From the cell containing the given text, extract its center point as (x, y) coordinate. 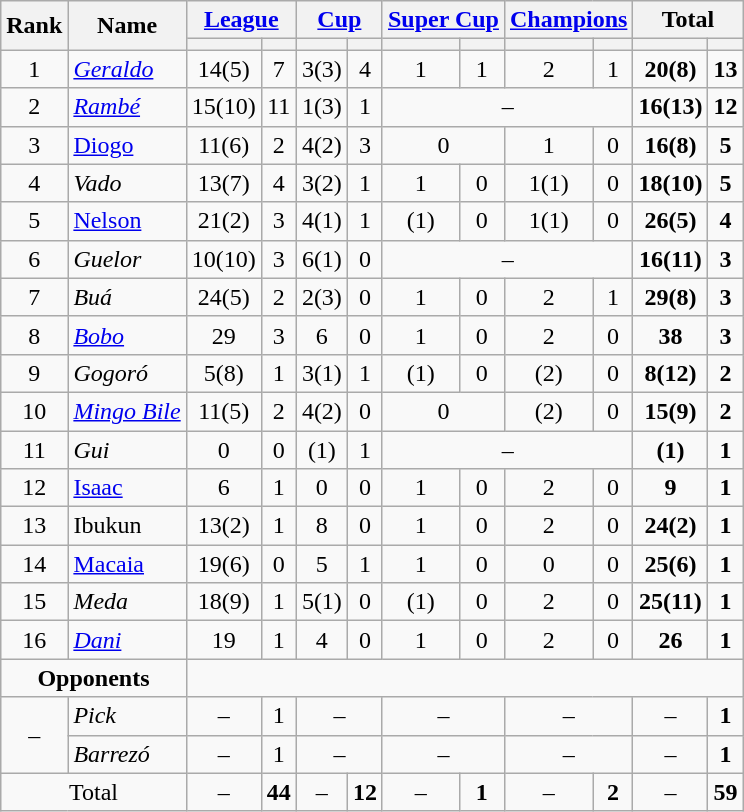
Super Cup (443, 20)
10(10) (224, 259)
Cup (339, 20)
24(5) (224, 297)
29 (224, 335)
1(3) (322, 107)
Barrezó (127, 754)
38 (670, 335)
24(2) (670, 526)
13(2) (224, 526)
5(1) (322, 602)
Diogo (127, 145)
15 (34, 602)
11(6) (224, 145)
Guelor (127, 259)
Meda (127, 602)
11(5) (224, 411)
Champions (568, 20)
59 (726, 792)
Name (127, 26)
Buá (127, 297)
Ibukun (127, 526)
Bobo (127, 335)
26(5) (670, 221)
18(9) (224, 602)
Macaia (127, 564)
League (241, 20)
16(11) (670, 259)
29(8) (670, 297)
26 (670, 640)
10 (34, 411)
6(1) (322, 259)
Pick (127, 716)
16(13) (670, 107)
20(8) (670, 69)
Vado (127, 183)
13(7) (224, 183)
Mingo Bile (127, 411)
21(2) (224, 221)
Gogoró (127, 373)
16(8) (670, 145)
15(9) (670, 411)
4(1) (322, 221)
25(11) (670, 602)
19 (224, 640)
15(10) (224, 107)
16 (34, 640)
5(8) (224, 373)
3(2) (322, 183)
44 (278, 792)
14(5) (224, 69)
8(12) (670, 373)
3(1) (322, 373)
Opponents (94, 678)
Rambé (127, 107)
3(3) (322, 69)
Geraldo (127, 69)
2(3) (322, 297)
Nelson (127, 221)
14 (34, 564)
Dani (127, 640)
Gui (127, 449)
Isaac (127, 488)
Rank (34, 26)
25(6) (670, 564)
19(6) (224, 564)
18(10) (670, 183)
